Output the [x, y] coordinate of the center of the cell containing the given text.  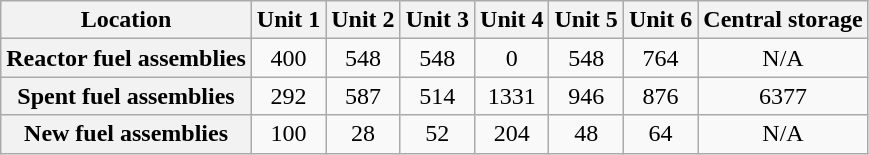
Reactor fuel assemblies [126, 58]
Unit 6 [660, 20]
Unit 3 [437, 20]
48 [586, 134]
587 [363, 96]
400 [288, 58]
52 [437, 134]
6377 [783, 96]
64 [660, 134]
Unit 1 [288, 20]
292 [288, 96]
204 [512, 134]
Unit 4 [512, 20]
28 [363, 134]
514 [437, 96]
764 [660, 58]
Unit 2 [363, 20]
0 [512, 58]
Location [126, 20]
Unit 5 [586, 20]
Spent fuel assemblies [126, 96]
Central storage [783, 20]
946 [586, 96]
1331 [512, 96]
100 [288, 134]
New fuel assemblies [126, 134]
876 [660, 96]
